Determine the (x, y) coordinate at the center of the cell enclosing the given text.  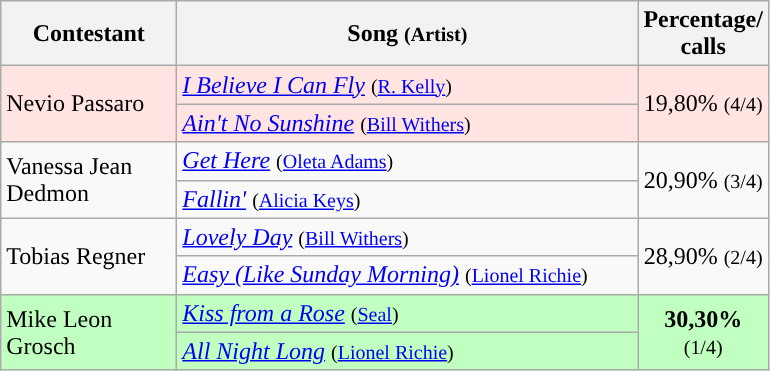
Lovely Day (Bill Withers) (408, 237)
All Night Long (Lionel Richie) (408, 351)
Percentage/calls (704, 34)
Nevio Passaro (89, 104)
Contestant (89, 34)
19,80% (4/4) (704, 104)
Mike Leon Grosch (89, 332)
Ain't No Sunshine (Bill Withers) (408, 123)
Get Here (Oleta Adams) (408, 161)
20,90% (3/4) (704, 180)
30,30% (1/4) (704, 332)
Kiss from a Rose (Seal) (408, 313)
Song (Artist) (408, 34)
I Believe I Can Fly (R. Kelly) (408, 85)
Vanessa Jean Dedmon (89, 180)
28,90% (2/4) (704, 256)
Tobias Regner (89, 256)
Fallin' (Alicia Keys) (408, 199)
Easy (Like Sunday Morning) (Lionel Richie) (408, 275)
